Return [x, y] of the center of cell containing provided text 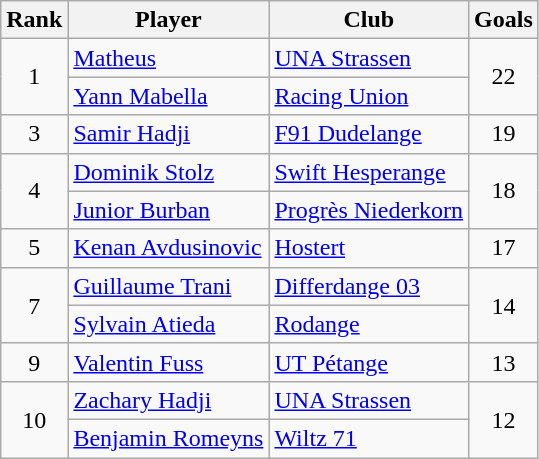
Wiltz 71 [369, 438]
Rank [34, 20]
Rodange [369, 324]
14 [504, 305]
Swift Hesperange [369, 172]
7 [34, 305]
Progrès Niederkorn [369, 210]
17 [504, 248]
Samir Hadji [168, 134]
5 [34, 248]
Benjamin Romeyns [168, 438]
22 [504, 77]
3 [34, 134]
Zachary Hadji [168, 400]
Goals [504, 20]
Club [369, 20]
Junior Burban [168, 210]
13 [504, 362]
Yann Mabella [168, 96]
18 [504, 191]
12 [504, 419]
F91 Dudelange [369, 134]
Racing Union [369, 96]
Valentin Fuss [168, 362]
Guillaume Trani [168, 286]
10 [34, 419]
4 [34, 191]
Dominik Stolz [168, 172]
19 [504, 134]
Kenan Avdusinovic [168, 248]
1 [34, 77]
Differdange 03 [369, 286]
Hostert [369, 248]
Matheus [168, 58]
Player [168, 20]
9 [34, 362]
UT Pétange [369, 362]
Sylvain Atieda [168, 324]
